Search for the cell housing the specified text and yield its (X, Y) center coordinate. 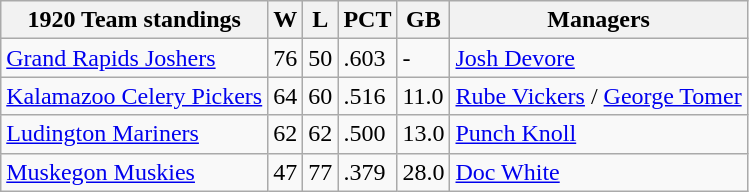
47 (286, 172)
Grand Rapids Joshers (134, 58)
11.0 (424, 96)
.379 (368, 172)
76 (286, 58)
.500 (368, 134)
Managers (598, 20)
GB (424, 20)
13.0 (424, 134)
- (424, 58)
Kalamazoo Celery Pickers (134, 96)
Punch Knoll (598, 134)
W (286, 20)
77 (320, 172)
50 (320, 58)
PCT (368, 20)
L (320, 20)
1920 Team standings (134, 20)
Rube Vickers / George Tomer (598, 96)
64 (286, 96)
.603 (368, 58)
Doc White (598, 172)
60 (320, 96)
Josh Devore (598, 58)
Muskegon Muskies (134, 172)
Ludington Mariners (134, 134)
.516 (368, 96)
28.0 (424, 172)
